Return the (x, y) coordinate for the center point of the cell that contains the specified text.  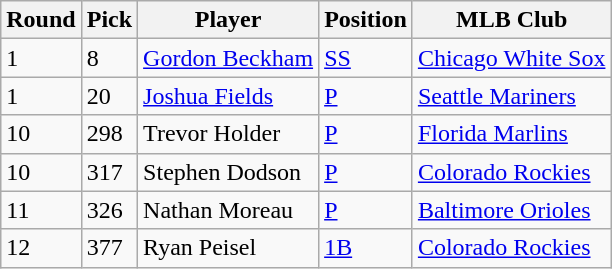
Baltimore Orioles (512, 210)
Florida Marlins (512, 134)
11 (41, 210)
12 (41, 248)
Ryan Peisel (228, 248)
20 (109, 96)
317 (109, 172)
Trevor Holder (228, 134)
Joshua Fields (228, 96)
298 (109, 134)
Chicago White Sox (512, 58)
8 (109, 58)
Pick (109, 20)
Player (228, 20)
Round (41, 20)
326 (109, 210)
Stephen Dodson (228, 172)
Nathan Moreau (228, 210)
SS (366, 58)
Gordon Beckham (228, 58)
MLB Club (512, 20)
1B (366, 248)
Seattle Mariners (512, 96)
Position (366, 20)
377 (109, 248)
